Find where the given text appears and provide that cell's center as (x, y) coordinate. 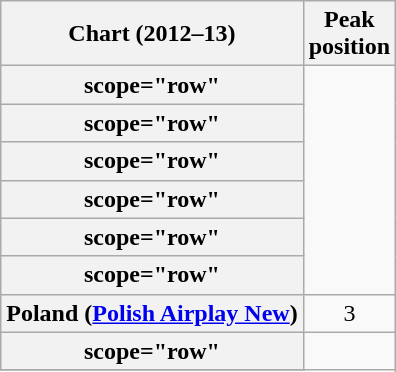
3 (349, 313)
Poland (Polish Airplay New) (152, 313)
Peakposition (349, 34)
Chart (2012–13) (152, 34)
